Locate the cell with the specified text and output its [x, y] center coordinate. 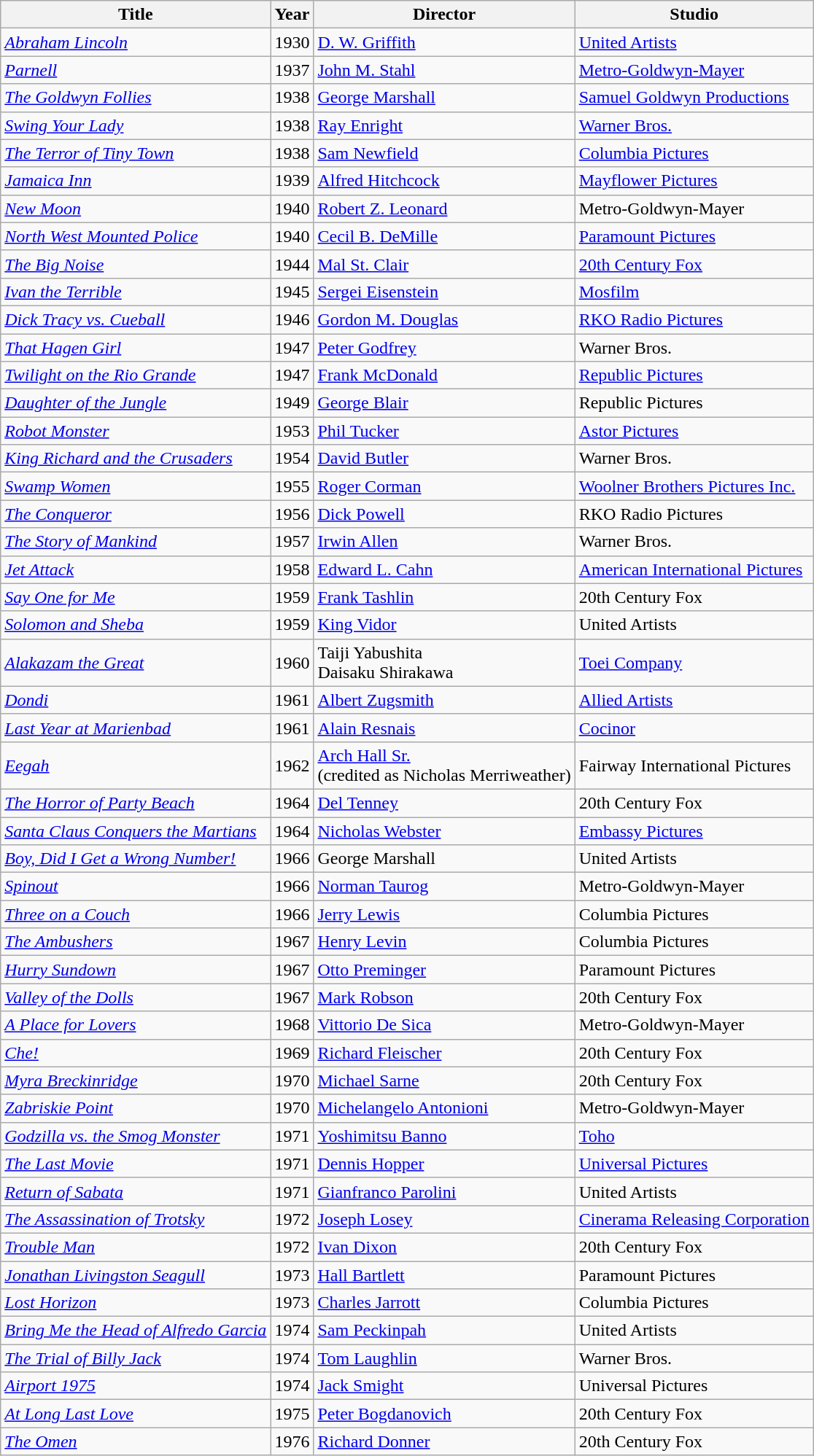
1969 [292, 1053]
The Assassination of Trotsky [136, 1219]
1944 [292, 264]
1956 [292, 514]
Sam Newfield [444, 153]
Cocinor [694, 728]
Richard Fleischer [444, 1053]
Ray Enright [444, 125]
Taiji YabushitaDaisaku Shirakawa [444, 662]
The Horror of Party Beach [136, 803]
At Long Last Love [136, 1414]
The Trial of Billy Jack [136, 1358]
Allied Artists [694, 700]
Alfred Hitchcock [444, 181]
King Richard and the Crusaders [136, 459]
Fairway International Pictures [694, 766]
Del Tenney [444, 803]
Vittorio De Sica [444, 1025]
Boy, Did I Get a Wrong Number! [136, 859]
Airport 1975 [136, 1386]
Zabriskie Point [136, 1108]
Richard Donner [444, 1441]
The Ambushers [136, 942]
D. W. Griffith [444, 42]
New Moon [136, 209]
Frank Tashlin [444, 597]
Embassy Pictures [694, 830]
Joseph Losey [444, 1219]
1930 [292, 42]
Year [292, 15]
David Butler [444, 459]
1946 [292, 319]
The Big Noise [136, 264]
Mal St. Clair [444, 264]
Jet Attack [136, 569]
Parnell [136, 70]
Hall Bartlett [444, 1275]
Jonathan Livingston Seagull [136, 1275]
Swamp Women [136, 486]
Yoshimitsu Banno [444, 1136]
Daughter of the Jungle [136, 403]
The Last Movie [136, 1164]
Title [136, 15]
Mosfilm [694, 292]
Ivan Dixon [444, 1247]
Cinerama Releasing Corporation [694, 1219]
Trouble Man [136, 1247]
Frank McDonald [444, 375]
Albert Zugsmith [444, 700]
Irwin Allen [444, 542]
1957 [292, 542]
Cecil B. DeMille [444, 236]
Tom Laughlin [444, 1358]
Woolner Brothers Pictures Inc. [694, 486]
Arch Hall Sr.(credited as Nicholas Merriweather) [444, 766]
Jack Smight [444, 1386]
Nicholas Webster [444, 830]
Edward L. Cahn [444, 569]
Spinout [136, 887]
1960 [292, 662]
Norman Taurog [444, 887]
Jamaica Inn [136, 181]
The Story of Mankind [136, 542]
Myra Breckinridge [136, 1081]
1976 [292, 1441]
Peter Bogdanovich [444, 1414]
Peter Godfrey [444, 348]
Dondi [136, 700]
Michelangelo Antonioni [444, 1108]
Last Year at Marienbad [136, 728]
King Vidor [444, 625]
Return of Sabata [136, 1191]
Toho [694, 1136]
Che! [136, 1053]
Eegah [136, 766]
Henry Levin [444, 942]
Roger Corman [444, 486]
Ivan the Terrible [136, 292]
Charles Jarrott [444, 1303]
Jerry Lewis [444, 914]
Bring Me the Head of Alfredo Garcia [136, 1331]
1954 [292, 459]
North West Mounted Police [136, 236]
Gianfranco Parolini [444, 1191]
Samuel Goldwyn Productions [694, 98]
Say One for Me [136, 597]
1953 [292, 431]
Swing Your Lady [136, 125]
Lost Horizon [136, 1303]
That Hagen Girl [136, 348]
Mayflower Pictures [694, 181]
1937 [292, 70]
Mark Robson [444, 997]
Twilight on the Rio Grande [136, 375]
1949 [292, 403]
The Terror of Tiny Town [136, 153]
1945 [292, 292]
1968 [292, 1025]
Astor Pictures [694, 431]
Sam Peckinpah [444, 1331]
The Omen [136, 1441]
Robot Monster [136, 431]
Dick Powell [444, 514]
Abraham Lincoln [136, 42]
Sergei Eisenstein [444, 292]
Robert Z. Leonard [444, 209]
George Blair [444, 403]
American International Pictures [694, 569]
Phil Tucker [444, 431]
John M. Stahl [444, 70]
Godzilla vs. the Smog Monster [136, 1136]
Alain Resnais [444, 728]
Dennis Hopper [444, 1164]
Santa Claus Conquers the Martians [136, 830]
Toei Company [694, 662]
The Conqueror [136, 514]
1962 [292, 766]
Hurry Sundown [136, 970]
1939 [292, 181]
Solomon and Sheba [136, 625]
Alakazam the Great [136, 662]
1955 [292, 486]
Dick Tracy vs. Cueball [136, 319]
Otto Preminger [444, 970]
A Place for Lovers [136, 1025]
1958 [292, 569]
1975 [292, 1414]
Three on a Couch [136, 914]
Studio [694, 15]
Gordon M. Douglas [444, 319]
Michael Sarne [444, 1081]
Valley of the Dolls [136, 997]
The Goldwyn Follies [136, 98]
Director [444, 15]
